Scan for the cell matching the given text and deliver its [x, y] coordinate at center. 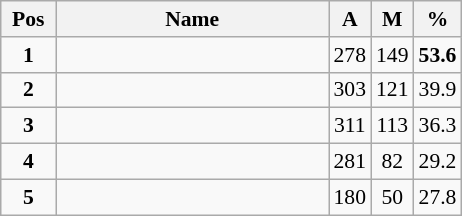
Pos [28, 19]
Name [192, 19]
29.2 [438, 162]
% [438, 19]
39.9 [438, 90]
36.3 [438, 126]
113 [392, 126]
281 [350, 162]
311 [350, 126]
303 [350, 90]
149 [392, 55]
3 [28, 126]
5 [28, 197]
121 [392, 90]
82 [392, 162]
A [350, 19]
2 [28, 90]
M [392, 19]
50 [392, 197]
53.6 [438, 55]
27.8 [438, 197]
278 [350, 55]
4 [28, 162]
180 [350, 197]
1 [28, 55]
